Return [x, y] of the center of cell containing provided text 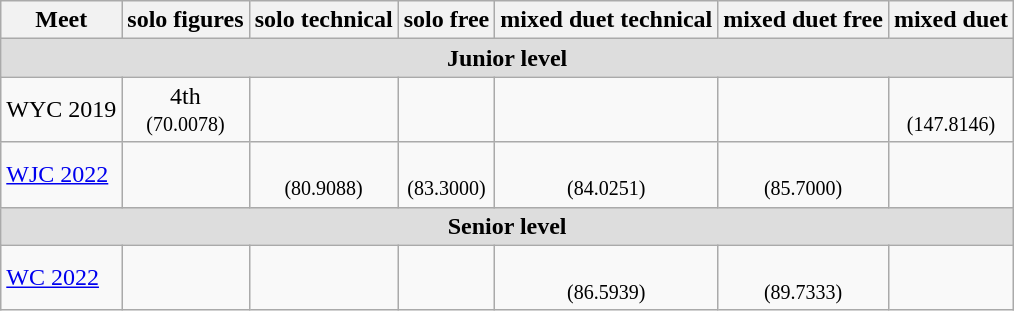
Junior level [508, 58]
mixed duet free [804, 20]
(89.7333) [804, 278]
WC 2022 [62, 278]
solo free [446, 20]
(147.8146) [950, 110]
Senior level [508, 226]
(84.0251) [606, 174]
Meet [62, 20]
WJC 2022 [62, 174]
4th(70.0078) [186, 110]
(86.5939) [606, 278]
(85.7000) [804, 174]
solo technical [324, 20]
WYC 2019 [62, 110]
solo figures [186, 20]
mixed duet technical [606, 20]
(80.9088) [324, 174]
mixed duet [950, 20]
(83.3000) [446, 174]
